Identify which cell holds the provided text, then report its (x, y) central coordinate. 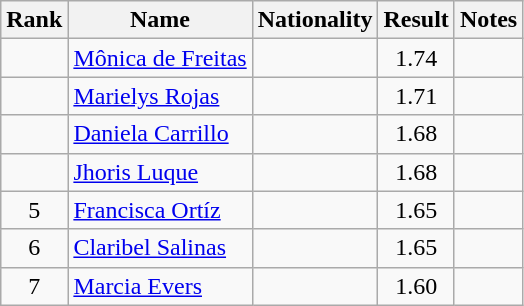
Nationality (315, 20)
5 (34, 210)
1.60 (416, 286)
Mônica de Freitas (160, 58)
6 (34, 248)
Francisca Ortíz (160, 210)
Marielys Rojas (160, 96)
1.71 (416, 96)
Jhoris Luque (160, 172)
Rank (34, 20)
Daniela Carrillo (160, 134)
1.74 (416, 58)
Name (160, 20)
Claribel Salinas (160, 248)
Notes (488, 20)
Marcia Evers (160, 286)
7 (34, 286)
Result (416, 20)
